Output the [x, y] coordinate of the center of the cell containing the given text.  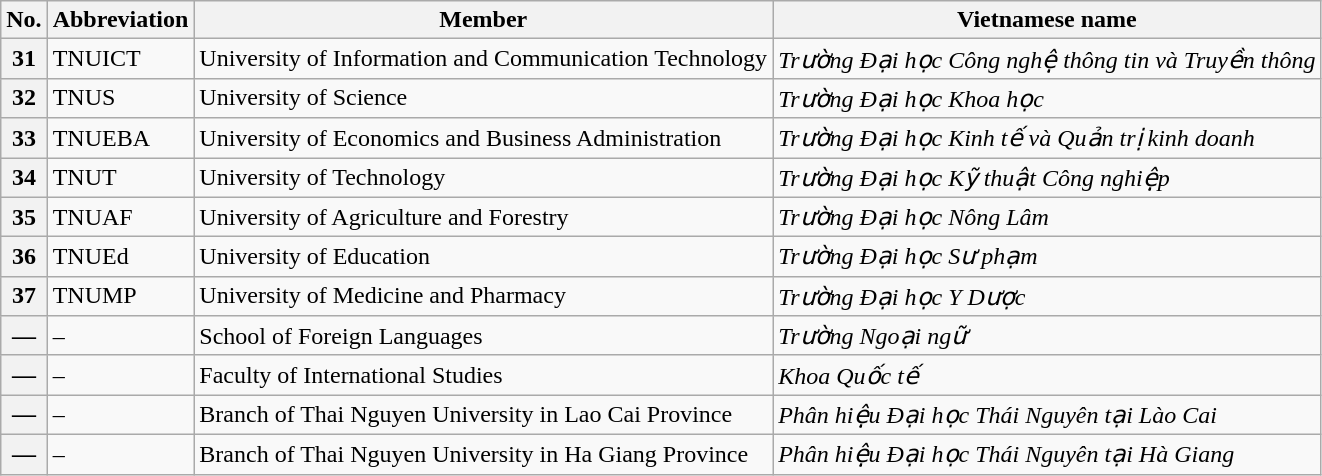
Trường Đại học Công nghệ thông tin và Truyền thông [1047, 59]
Branch of Thai Nguyen University in Ha Giang Province [484, 454]
Phân hiệu Đại học Thái Nguyên tại Hà Giang [1047, 454]
Trường Đại học Kỹ thuật Công nghiệp [1047, 178]
No. [24, 20]
University of Medicine and Pharmacy [484, 296]
34 [24, 178]
University of Education [484, 257]
Trường Đại học Sư phạm [1047, 257]
TNUICT [120, 59]
Trường Đại học Khoa học [1047, 98]
TNUEBA [120, 138]
31 [24, 59]
Trường Đại học Nông Lâm [1047, 217]
Abbreviation [120, 20]
TNUAF [120, 217]
University of Technology [484, 178]
University of Agriculture and Forestry [484, 217]
36 [24, 257]
TNUS [120, 98]
TNUT [120, 178]
Branch of Thai Nguyen University in Lao Cai Province [484, 415]
33 [24, 138]
37 [24, 296]
University of Science [484, 98]
Trường Đại học Y Dược [1047, 296]
TNUMP [120, 296]
Phân hiệu Đại học Thái Nguyên tại Lào Cai [1047, 415]
Faculty of International Studies [484, 375]
Vietnamese name [1047, 20]
University of Information and Communication Technology [484, 59]
School of Foreign Languages [484, 336]
32 [24, 98]
TNUEd [120, 257]
Member [484, 20]
University of Economics and Business Administration [484, 138]
Trường Ngoại ngữ [1047, 336]
35 [24, 217]
Trường Đại học Kinh tế và Quản trị kinh doanh [1047, 138]
Khoa Quốc tế [1047, 375]
